Provide the (x, y) coordinate of the cell's center where the given text is located.  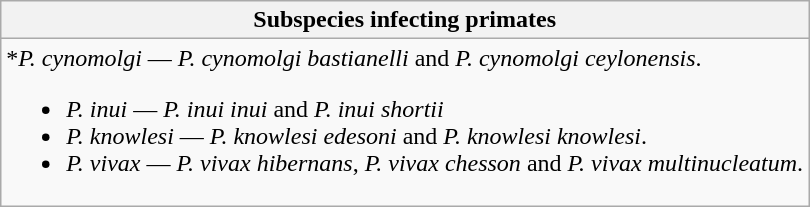
Subspecies infecting primates (405, 20)
